From the cell containing the given text, extract its center point as [x, y] coordinate. 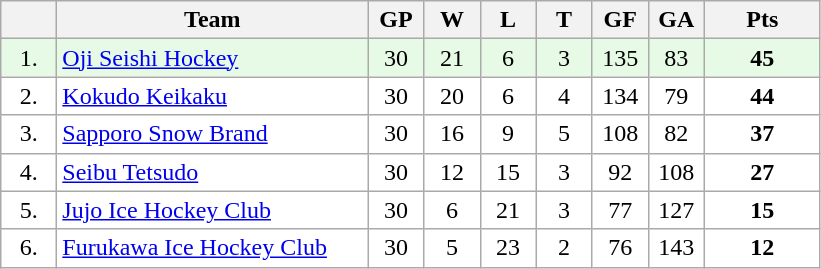
77 [620, 210]
92 [620, 172]
127 [676, 210]
L [508, 20]
20 [452, 96]
37 [762, 134]
Kokudo Keikaku [212, 96]
Seibu Tetsudo [212, 172]
27 [762, 172]
4. [29, 172]
5. [29, 210]
Team [212, 20]
3. [29, 134]
143 [676, 248]
45 [762, 58]
82 [676, 134]
1. [29, 58]
76 [620, 248]
79 [676, 96]
16 [452, 134]
134 [620, 96]
6. [29, 248]
Oji Seishi Hockey [212, 58]
135 [620, 58]
GA [676, 20]
4 [564, 96]
T [564, 20]
Jujo Ice Hockey Club [212, 210]
W [452, 20]
83 [676, 58]
GF [620, 20]
9 [508, 134]
23 [508, 248]
2. [29, 96]
Pts [762, 20]
Sapporo Snow Brand [212, 134]
2 [564, 248]
GP [396, 20]
Furukawa Ice Hockey Club [212, 248]
44 [762, 96]
